Identify which cell holds the provided text, then report its (X, Y) central coordinate. 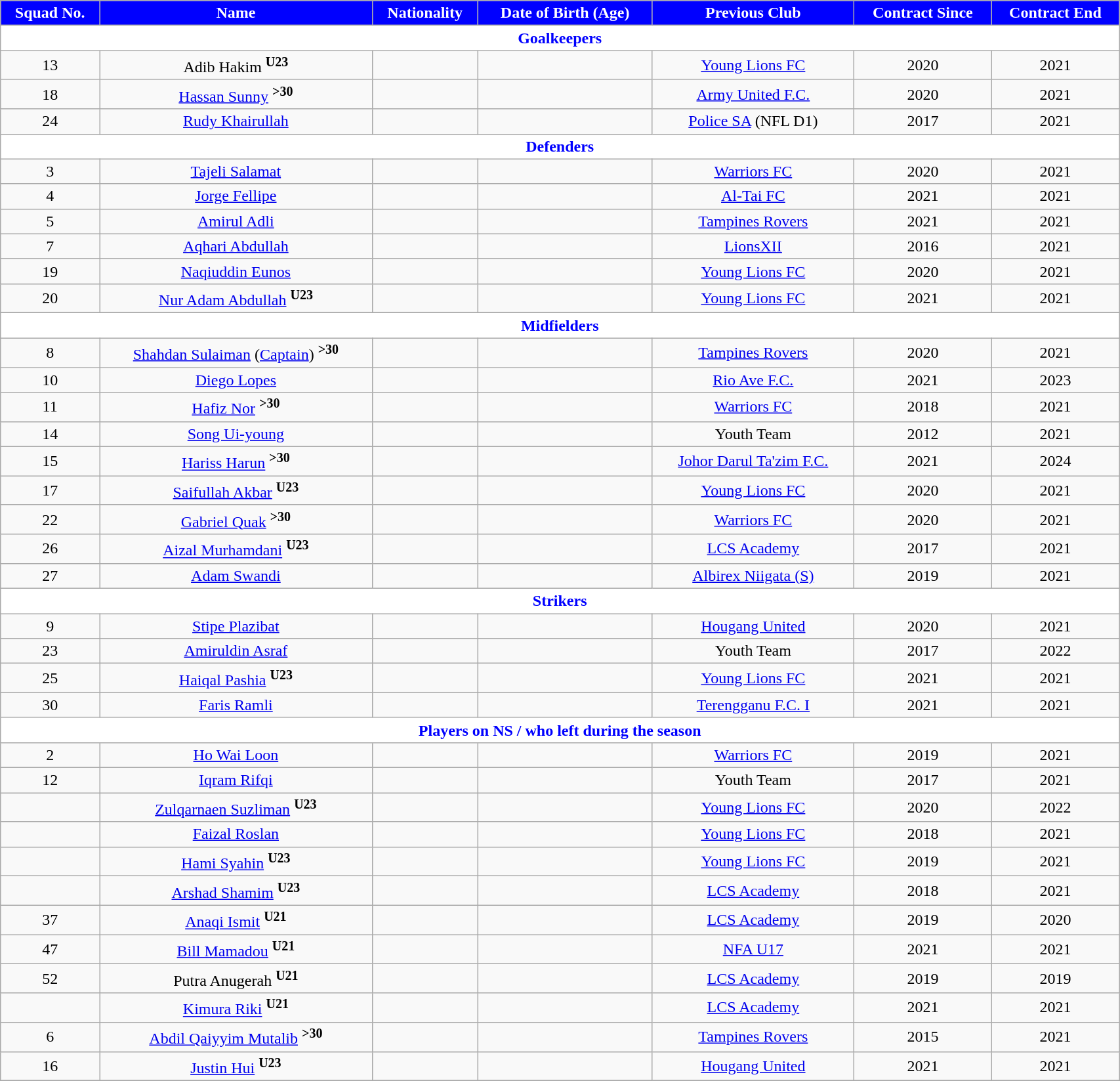
Hariss Harun >30 (236, 461)
2015 (923, 1037)
3 (50, 171)
Saifullah Akbar U23 (236, 491)
37 (50, 920)
Army United F.C. (753, 95)
Hassan Sunny >30 (236, 95)
22 (50, 520)
Kimura Riki U21 (236, 1008)
Terengganu F.C. I (753, 705)
Haiqal Pashia U23 (236, 679)
Police SA (NFL D1) (753, 121)
Faizal Roslan (236, 834)
Shahdan Sulaiman (Captain) >30 (236, 353)
7 (50, 246)
Johor Darul Ta'zim F.C. (753, 461)
NFA U17 (753, 949)
25 (50, 679)
Aizal Murhamdani U23 (236, 549)
Amiruldin Asraf (236, 651)
Gabriel Quak >30 (236, 520)
Arshad Shamim U23 (236, 891)
Tajeli Salamat (236, 171)
Contract End (1055, 13)
Nationality (425, 13)
6 (50, 1037)
18 (50, 95)
LionsXII (753, 246)
4 (50, 196)
23 (50, 651)
26 (50, 549)
Jorge Fellipe (236, 196)
2012 (923, 434)
Naqiuddin Eunos (236, 271)
30 (50, 705)
Faris Ramli (236, 705)
Abdil Qaiyyim Mutalib >30 (236, 1037)
Squad No. (50, 13)
Adib Hakim U23 (236, 66)
Amirul Adli (236, 221)
2 (50, 755)
Adam Swandi (236, 576)
Diego Lopes (236, 380)
Rio Ave F.C. (753, 380)
47 (50, 949)
Song Ui-young (236, 434)
Name (236, 13)
16 (50, 1066)
Anaqi Ismit U21 (236, 920)
5 (50, 221)
52 (50, 978)
Previous Club (753, 13)
12 (50, 780)
Justin Hui U23 (236, 1066)
Players on NS / who left during the season (560, 730)
Hami Syahin U23 (236, 861)
19 (50, 271)
Goalkeepers (560, 38)
Contract Since (923, 13)
Bill Mamadou U21 (236, 949)
2024 (1055, 461)
Aqhari Abdullah (236, 246)
13 (50, 66)
27 (50, 576)
10 (50, 380)
Putra Anugerah U21 (236, 978)
Zulqarnaen Suzliman U23 (236, 807)
11 (50, 407)
Date of Birth (Age) (565, 13)
9 (50, 626)
Strikers (560, 601)
2016 (923, 246)
Hafiz Nor >30 (236, 407)
20 (50, 298)
Rudy Khairullah (236, 121)
Nur Adam Abdullah U23 (236, 298)
14 (50, 434)
Al-Tai FC (753, 196)
8 (50, 353)
Midfielders (560, 326)
15 (50, 461)
Iqram Rifqi (236, 780)
Defenders (560, 146)
Albirex Niigata (S) (753, 576)
Ho Wai Loon (236, 755)
17 (50, 491)
24 (50, 121)
2023 (1055, 380)
Stipe Plazibat (236, 626)
